Determine the (x, y) coordinate at the center of the cell enclosing the given text.  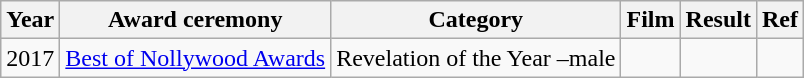
Revelation of the Year –male (476, 58)
Best of Nollywood Awards (196, 58)
Category (476, 20)
Result (718, 20)
Award ceremony (196, 20)
Film (650, 20)
Year (30, 20)
2017 (30, 58)
Ref (780, 20)
